Scan for the cell matching the given text and deliver its (X, Y) coordinate at center. 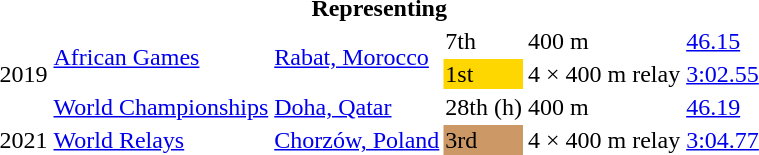
African Games (161, 58)
Doha, Qatar (357, 107)
28th (h) (484, 107)
World Relays (161, 140)
7th (484, 41)
3rd (484, 140)
Rabat, Morocco (357, 58)
Chorzów, Poland (357, 140)
World Championships (161, 107)
1st (484, 74)
